For the text-containing cell, return its midpoint in [x, y] coordinate format. 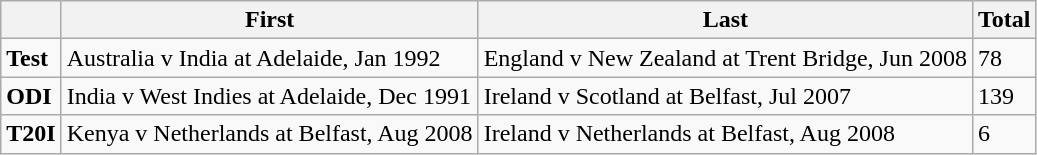
First [270, 20]
Australia v India at Adelaide, Jan 1992 [270, 58]
India v West Indies at Adelaide, Dec 1991 [270, 96]
Last [725, 20]
78 [1004, 58]
T20I [31, 134]
Test [31, 58]
England v New Zealand at Trent Bridge, Jun 2008 [725, 58]
139 [1004, 96]
Total [1004, 20]
6 [1004, 134]
Kenya v Netherlands at Belfast, Aug 2008 [270, 134]
ODI [31, 96]
Ireland v Netherlands at Belfast, Aug 2008 [725, 134]
Ireland v Scotland at Belfast, Jul 2007 [725, 96]
